Return (X, Y) of the center of cell containing provided text 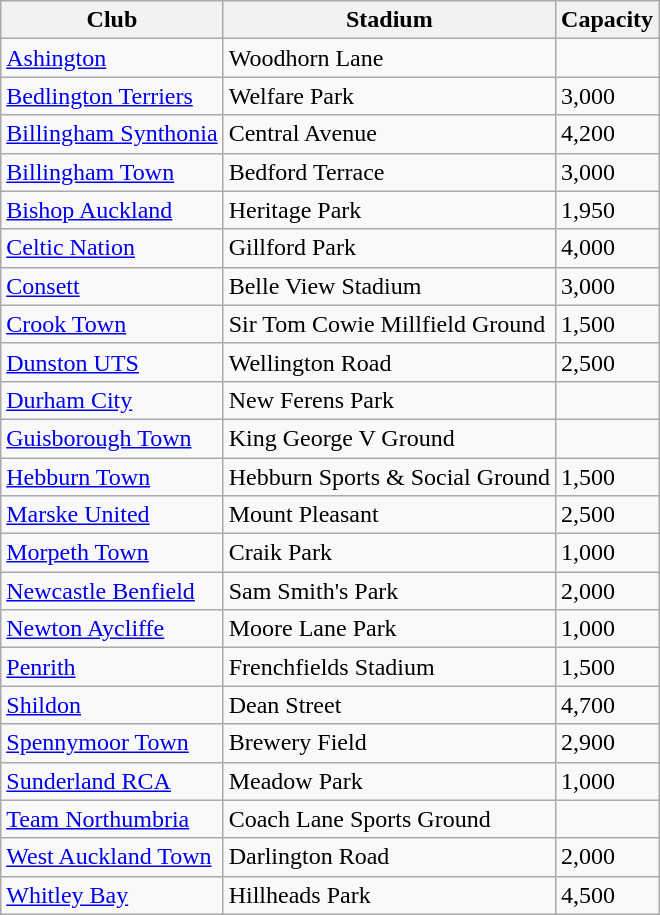
Craik Park (389, 553)
Whitley Bay (112, 895)
4,200 (608, 134)
Welfare Park (389, 96)
Moore Lane Park (389, 629)
Team Northumbria (112, 819)
Bedlington Terriers (112, 96)
West Auckland Town (112, 857)
Ashington (112, 58)
Hillheads Park (389, 895)
1,950 (608, 210)
Celtic Nation (112, 248)
Belle View Stadium (389, 286)
Morpeth Town (112, 553)
Central Avenue (389, 134)
Consett (112, 286)
Newton Aycliffe (112, 629)
Woodhorn Lane (389, 58)
Billingham Town (112, 172)
Sunderland RCA (112, 781)
Brewery Field (389, 743)
Billingham Synthonia (112, 134)
Sam Smith's Park (389, 591)
Marske United (112, 515)
Hebburn Sports & Social Ground (389, 477)
Penrith (112, 667)
Newcastle Benfield (112, 591)
Coach Lane Sports Ground (389, 819)
Meadow Park (389, 781)
Frenchfields Stadium (389, 667)
Heritage Park (389, 210)
Crook Town (112, 324)
Wellington Road (389, 362)
Dean Street (389, 705)
Dunston UTS (112, 362)
Guisborough Town (112, 438)
2,900 (608, 743)
Bishop Auckland (112, 210)
Spennymoor Town (112, 743)
Hebburn Town (112, 477)
Bedford Terrace (389, 172)
Darlington Road (389, 857)
Shildon (112, 705)
4,000 (608, 248)
King George V Ground (389, 438)
Stadium (389, 20)
New Ferens Park (389, 400)
Capacity (608, 20)
Mount Pleasant (389, 515)
Gillford Park (389, 248)
Sir Tom Cowie Millfield Ground (389, 324)
4,500 (608, 895)
Club (112, 20)
4,700 (608, 705)
Durham City (112, 400)
